Return the (x, y) coordinate for the center point of the cell that contains the specified text.  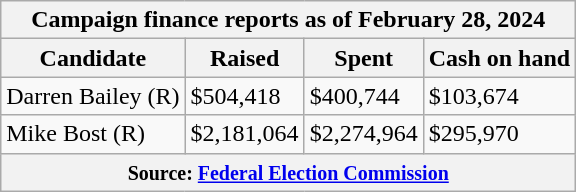
Cash on hand (499, 58)
Mike Bost (R) (93, 134)
$504,418 (244, 96)
Raised (244, 58)
Spent (364, 58)
Campaign finance reports as of February 28, 2024 (288, 20)
$2,181,064 (244, 134)
$103,674 (499, 96)
$2,274,964 (364, 134)
$295,970 (499, 134)
Darren Bailey (R) (93, 96)
$400,744 (364, 96)
Candidate (93, 58)
Source: Federal Election Commission (288, 172)
